Identify which cell holds the provided text, then report its (x, y) central coordinate. 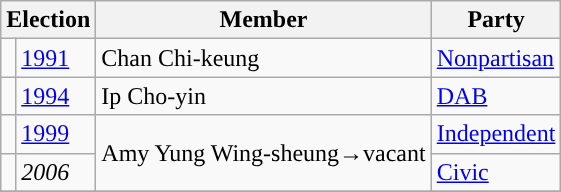
Independent (496, 134)
2006 (56, 172)
Election (48, 20)
Amy Yung Wing-sheung→vacant (264, 153)
DAB (496, 96)
1991 (56, 58)
Ip Cho-yin (264, 96)
1994 (56, 96)
Nonpartisan (496, 58)
Member (264, 20)
Party (496, 20)
Civic (496, 172)
1999 (56, 134)
Chan Chi-keung (264, 58)
